Detect which cell encompasses the target text, then output its (X, Y) center coordinate. 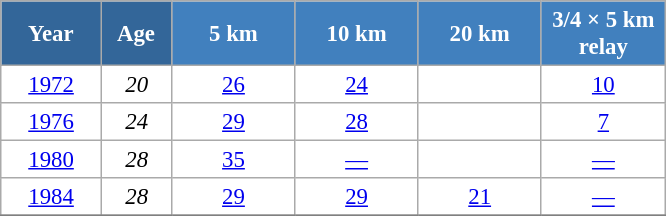
3/4 × 5 km relay (603, 34)
5 km (234, 34)
1972 (52, 85)
7 (603, 122)
1984 (52, 197)
20 km (480, 34)
35 (234, 160)
10 km (356, 34)
26 (234, 85)
10 (603, 85)
21 (480, 197)
1980 (52, 160)
20 (136, 85)
Year (52, 34)
Age (136, 34)
1976 (52, 122)
